Determine the (X, Y) coordinate at the center of the cell enclosing the given text.  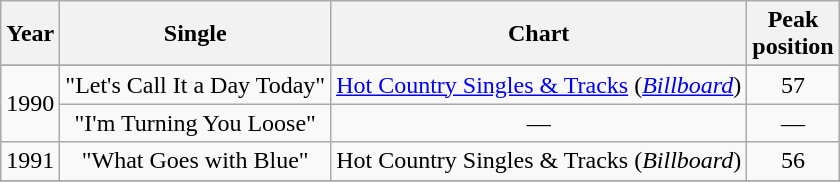
Single (196, 34)
"I'm Turning You Loose" (196, 123)
56 (793, 161)
Chart (539, 34)
57 (793, 85)
Peakposition (793, 34)
1991 (30, 161)
"What Goes with Blue" (196, 161)
1990 (30, 104)
Year (30, 34)
"Let's Call It a Day Today" (196, 85)
